From the cell containing the given text, extract its center point as [x, y] coordinate. 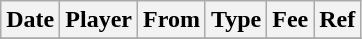
Player [99, 20]
From [171, 20]
Ref [338, 20]
Type [236, 20]
Date [30, 20]
Fee [290, 20]
